Provide the (x, y) coordinate of the cell's center where the given text is located.  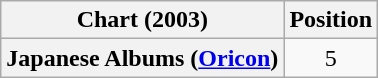
5 (331, 58)
Japanese Albums (Oricon) (142, 58)
Position (331, 20)
Chart (2003) (142, 20)
